Locate the cell with the specified text and output its (X, Y) center coordinate. 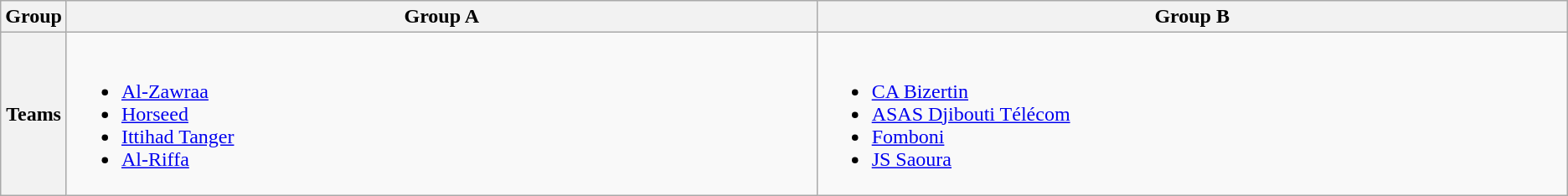
Group A (441, 17)
Group B (1192, 17)
Al-Zawraa Horseed Ittihad Tanger Al-Riffa (441, 114)
Group (34, 17)
CA Bizertin ASAS Djibouti Télécom Fomboni JS Saoura (1192, 114)
Teams (34, 114)
